Scan for the cell matching the given text and deliver its (X, Y) coordinate at center. 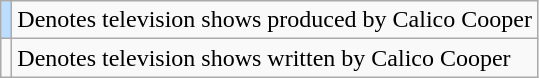
Denotes television shows produced by Calico Cooper (275, 20)
Denotes television shows written by Calico Cooper (275, 58)
